Provide the (X, Y) coordinate of the cell's center where the given text is located.  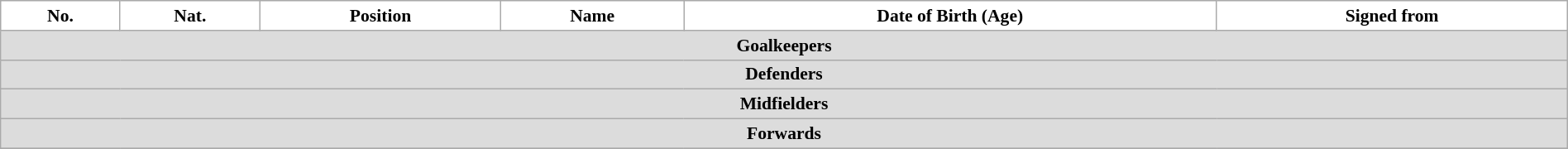
Forwards (784, 134)
Position (380, 16)
Goalkeepers (784, 46)
No. (60, 16)
Signed from (1392, 16)
Defenders (784, 74)
Nat. (190, 16)
Midfielders (784, 104)
Name (592, 16)
Date of Birth (Age) (950, 16)
